Return the (X, Y) coordinate for the center point of the cell that contains the specified text.  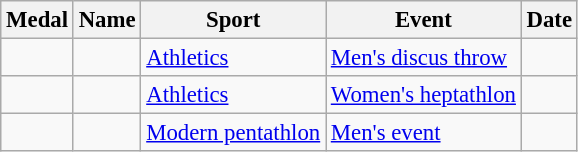
Sport (234, 20)
Men's discus throw (424, 58)
Name (107, 20)
Modern pentathlon (234, 133)
Women's heptathlon (424, 95)
Men's event (424, 133)
Event (424, 20)
Medal (38, 20)
Date (549, 20)
